Find where the given text appears and provide that cell's center as [X, Y] coordinate. 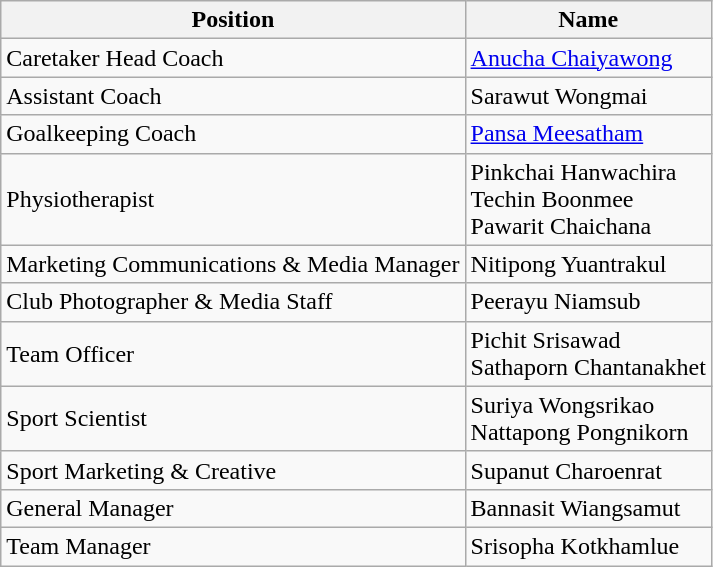
Nitipong Yuantrakul [588, 264]
Club Photographer & Media Staff [233, 302]
Sport Scientist [233, 418]
Pansa Meesatham [588, 134]
Name [588, 20]
Srisopha Kotkhamlue [588, 546]
Position [233, 20]
Peerayu Niamsub [588, 302]
Team Officer [233, 354]
Anucha Chaiyawong [588, 58]
Supanut Charoenrat [588, 470]
Marketing Communications & Media Manager [233, 264]
Caretaker Head Coach [233, 58]
Team Manager [233, 546]
Goalkeeping Coach [233, 134]
Bannasit Wiangsamut [588, 508]
Sport Marketing & Creative [233, 470]
Assistant Coach [233, 96]
Sarawut Wongmai [588, 96]
General Manager [233, 508]
Pichit Srisawad Sathaporn Chantanakhet [588, 354]
Pinkchai Hanwachira Techin Boonmee Pawarit Chaichana [588, 199]
Suriya Wongsrikao Nattapong Pongnikorn [588, 418]
Physiotherapist [233, 199]
